Return [X, Y] of the center of cell containing provided text 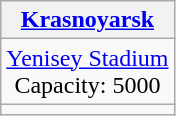
Krasnoyarsk [88, 20]
Yenisey StadiumCapacity: 5000 [88, 72]
